Capture the cell that displays the provided text and extract its [x, y] central coordinate. 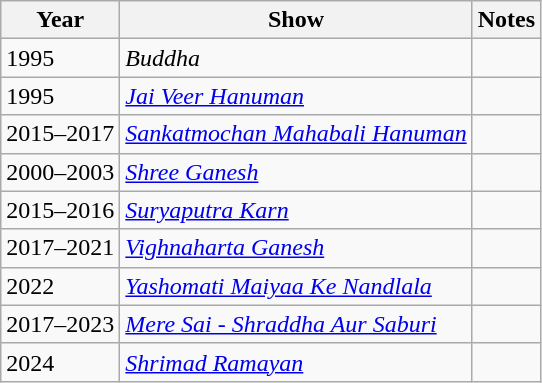
Year [60, 20]
2022 [60, 286]
Notes [506, 20]
Vighnaharta Ganesh [296, 248]
2024 [60, 362]
Sankatmochan Mahabali Hanuman [296, 134]
Shree Ganesh [296, 172]
Mere Sai - Shraddha Aur Saburi [296, 324]
2017–2021 [60, 248]
Shrimad Ramayan [296, 362]
2017–2023 [60, 324]
2015–2016 [60, 210]
Show [296, 20]
Buddha [296, 58]
2000–2003 [60, 172]
2015–2017 [60, 134]
Yashomati Maiyaa Ke Nandlala [296, 286]
Jai Veer Hanuman [296, 96]
Suryaputra Karn [296, 210]
